Detect which cell encompasses the target text, then output its [x, y] center coordinate. 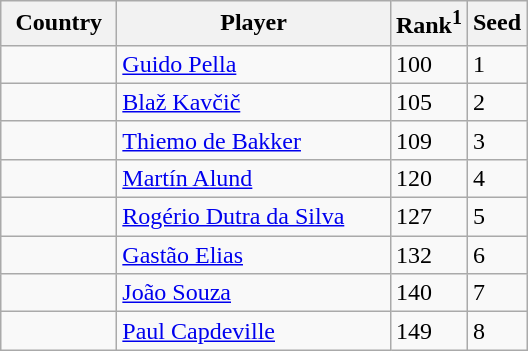
Thiemo de Bakker [254, 140]
Blaž Kavčič [254, 102]
140 [428, 293]
Player [254, 24]
120 [428, 178]
Guido Pella [254, 64]
Paul Capdeville [254, 331]
4 [496, 178]
149 [428, 331]
127 [428, 217]
2 [496, 102]
105 [428, 102]
Country [59, 24]
100 [428, 64]
5 [496, 217]
Rank1 [428, 24]
7 [496, 293]
João Souza [254, 293]
132 [428, 255]
3 [496, 140]
109 [428, 140]
Rogério Dutra da Silva [254, 217]
Gastão Elias [254, 255]
8 [496, 331]
1 [496, 64]
6 [496, 255]
Martín Alund [254, 178]
Seed [496, 24]
